Return [X, Y] of the center of cell containing provided text 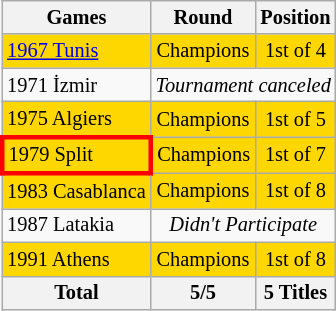
1967 Tunis [76, 51]
Tournament canceled [244, 85]
Total [76, 293]
1st of 7 [295, 154]
1987 Latakia [76, 225]
1975 Algiers [76, 118]
Games [76, 17]
1971 İzmir [76, 85]
5 Titles [295, 293]
5/5 [204, 293]
1st of 4 [295, 51]
1st of 5 [295, 118]
1991 Athens [76, 259]
Position [295, 17]
Round [204, 17]
1979 Split [76, 154]
1983 Casablanca [76, 190]
Didn't Participate [244, 225]
